Determine the (x, y) coordinate at the center of the cell enclosing the given text.  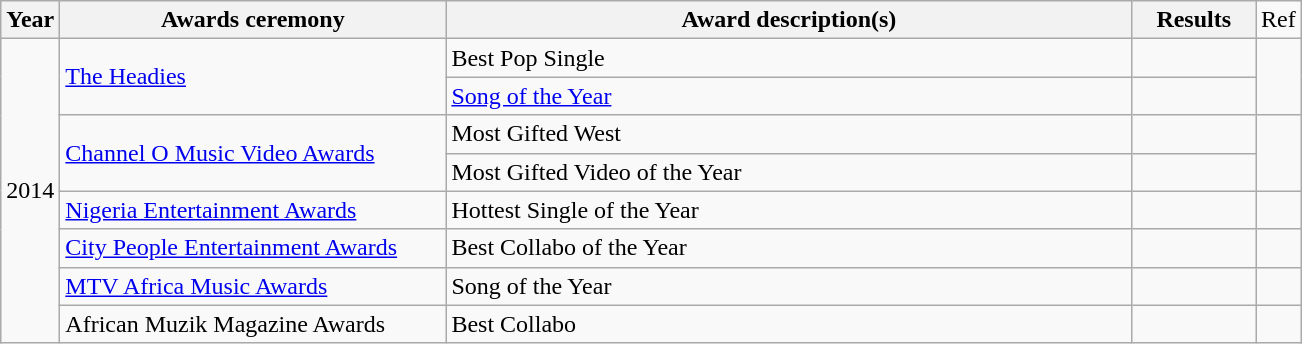
Best Collabo of the Year (789, 248)
Most Gifted Video of the Year (789, 172)
Ref (1279, 20)
Most Gifted West (789, 134)
MTV Africa Music Awards (253, 286)
Channel O Music Video Awards (253, 153)
2014 (30, 191)
Awards ceremony (253, 20)
Results (1194, 20)
The Headies (253, 77)
Award description(s) (789, 20)
Year (30, 20)
Nigeria Entertainment Awards (253, 210)
African Muzik Magazine Awards (253, 324)
Best Collabo (789, 324)
Best Pop Single (789, 58)
Hottest Single of the Year (789, 210)
City People Entertainment Awards (253, 248)
